Capture the cell that displays the provided text and extract its [X, Y] central coordinate. 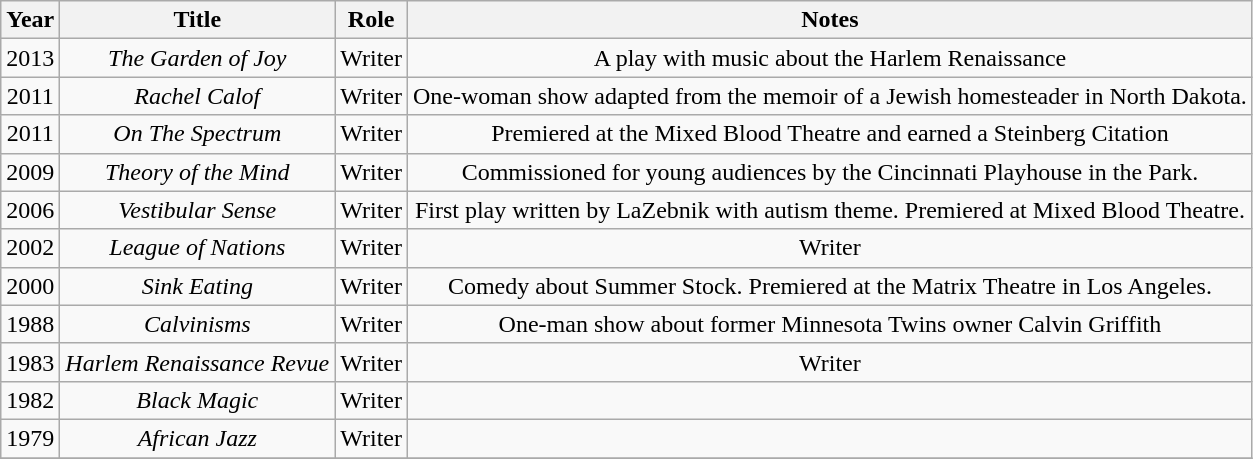
1983 [30, 362]
Role [372, 20]
2013 [30, 58]
The Garden of Joy [198, 58]
1988 [30, 324]
Vestibular Sense [198, 210]
2000 [30, 286]
Theory of the Mind [198, 172]
League of Nations [198, 248]
One-man show about former Minnesota Twins owner Calvin Griffith [830, 324]
Title [198, 20]
A play with music about the Harlem Renaissance [830, 58]
On The Spectrum [198, 134]
1982 [30, 400]
2009 [30, 172]
Rachel Calof [198, 96]
Year [30, 20]
Comedy about Summer Stock. Premiered at the Matrix Theatre in Los Angeles. [830, 286]
African Jazz [198, 438]
Harlem Renaissance Revue [198, 362]
Black Magic [198, 400]
First play written by LaZebnik with autism theme. Premiered at Mixed Blood Theatre. [830, 210]
Commissioned for young audiences by the Cincinnati Playhouse in the Park. [830, 172]
Calvinisms [198, 324]
One-woman show adapted from the memoir of a Jewish homesteader in North Dakota. [830, 96]
Sink Eating [198, 286]
2002 [30, 248]
Notes [830, 20]
Premiered at the Mixed Blood Theatre and earned a Steinberg Citation [830, 134]
1979 [30, 438]
2006 [30, 210]
